Determine the [X, Y] coordinate at the center of the cell enclosing the given text.  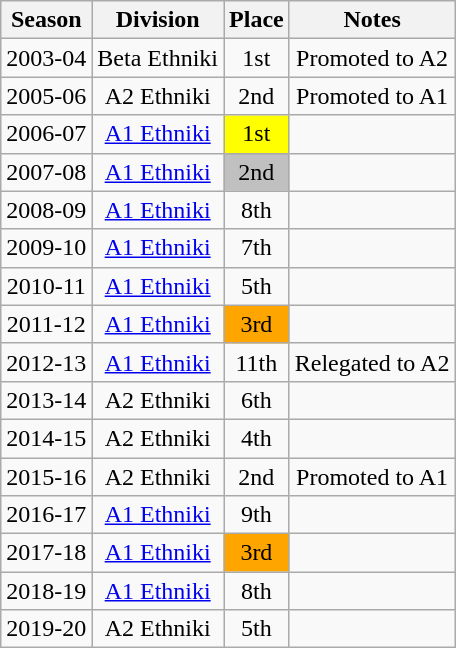
Season [46, 20]
Division [158, 20]
2012-13 [46, 362]
Beta Ethniki [158, 58]
2005-06 [46, 96]
Relegated to A2 [372, 362]
2008-09 [46, 210]
Notes [372, 20]
2017-18 [46, 553]
Place [257, 20]
2019-20 [46, 629]
9th [257, 515]
2007-08 [46, 172]
2010-11 [46, 286]
2011-12 [46, 324]
2013-14 [46, 400]
4th [257, 438]
7th [257, 248]
6th [257, 400]
2006-07 [46, 134]
2014-15 [46, 438]
2018-19 [46, 591]
Promoted to A2 [372, 58]
2015-16 [46, 477]
11th [257, 362]
2009-10 [46, 248]
2016-17 [46, 515]
2003-04 [46, 58]
